Pinpoint the cell where the given text exists, returning its (X, Y) midpoint coordinate. 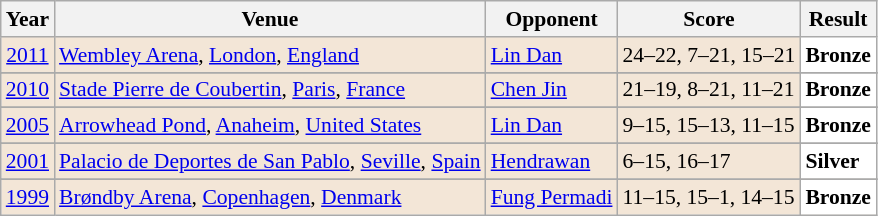
24–22, 7–21, 15–21 (710, 55)
21–19, 8–21, 11–21 (710, 90)
2005 (28, 126)
2001 (28, 162)
2010 (28, 90)
Fung Permadi (552, 197)
Hendrawan (552, 162)
Arrowhead Pond, Anaheim, United States (270, 126)
Silver (838, 162)
Chen Jin (552, 90)
1999 (28, 197)
Palacio de Deportes de San Pablo, Seville, Spain (270, 162)
6–15, 16–17 (710, 162)
Stade Pierre de Coubertin, Paris, France (270, 90)
Year (28, 19)
Venue (270, 19)
Opponent (552, 19)
Brøndby Arena, Copenhagen, Denmark (270, 197)
11–15, 15–1, 14–15 (710, 197)
Score (710, 19)
Wembley Arena, London, England (270, 55)
Result (838, 19)
9–15, 15–13, 11–15 (710, 126)
2011 (28, 55)
